Identify which cell holds the provided text, then report its [x, y] central coordinate. 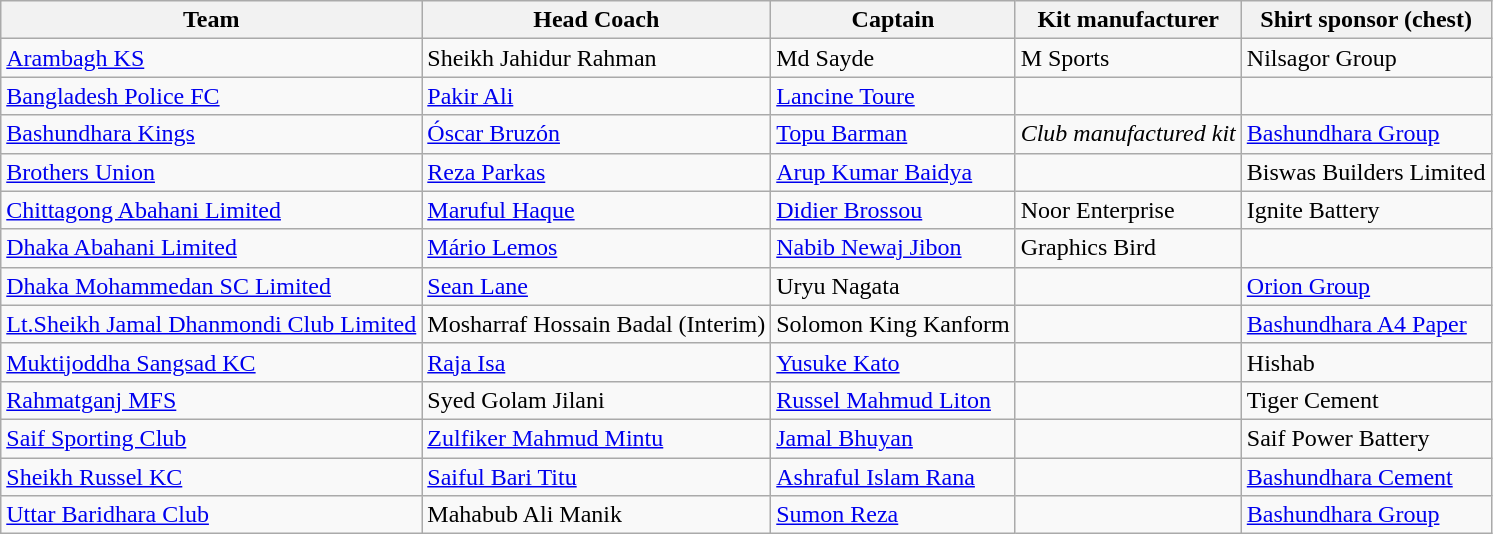
Ashraful Islam Rana [893, 477]
Didier Brossou [893, 210]
Yusuke Kato [893, 362]
Dhaka Mohammedan SC Limited [212, 286]
Captain [893, 20]
Sean Lane [596, 286]
Jamal Bhuyan [893, 438]
Bashundhara Kings [212, 134]
Reza Parkas [596, 172]
Arup Kumar Baidya [893, 172]
Orion Group [1366, 286]
Lt.Sheikh Jamal Dhanmondi Club Limited [212, 324]
Bashundhara Cement [1366, 477]
Saif Power Battery [1366, 438]
Maruful Haque [596, 210]
Muktijoddha Sangsad KC [212, 362]
Saif Sporting Club [212, 438]
Club manufactured kit [1128, 134]
Uryu Nagata [893, 286]
Óscar Bruzón [596, 134]
Nilsagor Group [1366, 58]
Biswas Builders Limited [1366, 172]
Raja Isa [596, 362]
Bangladesh Police FC [212, 96]
Syed Golam Jilani [596, 400]
Sheikh Jahidur Rahman [596, 58]
Lancine Toure [893, 96]
Mário Lemos [596, 248]
Saiful Bari Titu [596, 477]
Rahmatganj MFS [212, 400]
Shirt sponsor (chest) [1366, 20]
Dhaka Abahani Limited [212, 248]
Md Sayde [893, 58]
Uttar Baridhara Club [212, 515]
Team [212, 20]
Hishab [1366, 362]
Brothers Union [212, 172]
Ignite Battery [1366, 210]
Zulfiker Mahmud Mintu [596, 438]
Solomon King Kanform [893, 324]
Sumon Reza [893, 515]
Head Coach [596, 20]
Mosharraf Hossain Badal (Interim) [596, 324]
Arambagh KS [212, 58]
Graphics Bird [1128, 248]
Topu Barman [893, 134]
Mahabub Ali Manik [596, 515]
Sheikh Russel KC [212, 477]
Nabib Newaj Jibon [893, 248]
M Sports [1128, 58]
Tiger Cement [1366, 400]
Russel Mahmud Liton [893, 400]
Bashundhara A4 Paper [1366, 324]
Kit manufacturer [1128, 20]
Pakir Ali [596, 96]
Chittagong Abahani Limited [212, 210]
Noor Enterprise [1128, 210]
